Scan for the cell matching the given text and deliver its [x, y] coordinate at center. 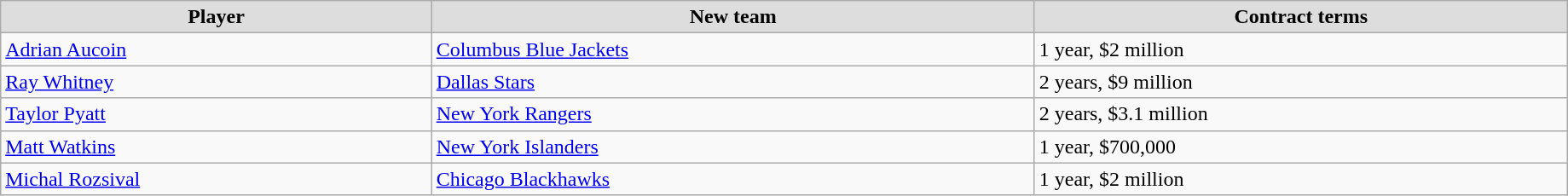
2 years, $3.1 million [1301, 114]
Taylor Pyatt [217, 114]
Ray Whitney [217, 82]
New team [733, 17]
2 years, $9 million [1301, 82]
New York Rangers [733, 114]
Columbus Blue Jackets [733, 49]
1 year, $700,000 [1301, 147]
Contract terms [1301, 17]
Matt Watkins [217, 147]
Chicago Blackhawks [733, 179]
Player [217, 17]
Michal Rozsival [217, 179]
Dallas Stars [733, 82]
Adrian Aucoin [217, 49]
New York Islanders [733, 147]
